Provide the (x, y) coordinate of the cell's center where the given text is located.  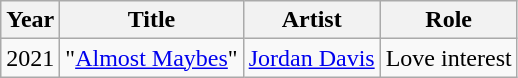
Love interest (448, 58)
Artist (312, 20)
Year (30, 20)
Jordan Davis (312, 58)
"Almost Maybes" (152, 58)
2021 (30, 58)
Role (448, 20)
Title (152, 20)
